Return (X, Y) of the center of cell containing provided text 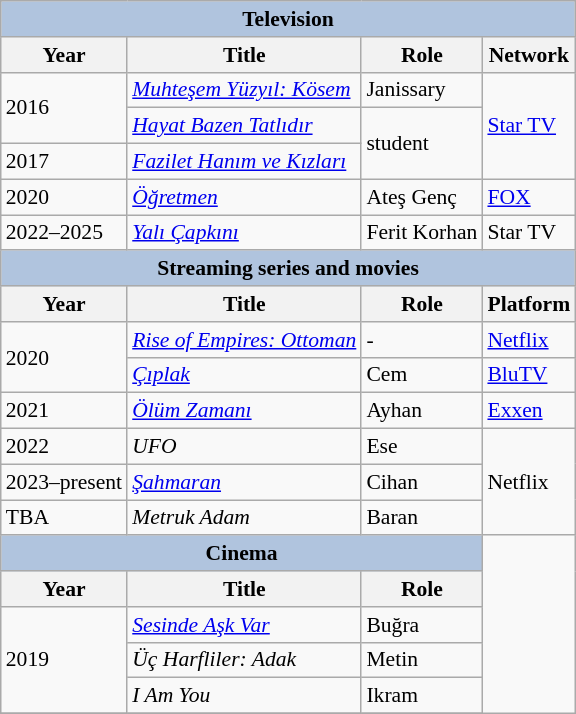
Çıplak (244, 375)
Sesinde Aşk Var (244, 625)
Fazilet Hanım ve Kızları (244, 162)
FOX (528, 197)
TBA (64, 518)
Metin (422, 660)
Cem (422, 375)
Platform (528, 304)
2022–2025 (64, 233)
Rise of Empires: Ottoman (244, 340)
Baran (422, 518)
2021 (64, 411)
UFO (244, 447)
Metruk Adam (244, 518)
2019 (64, 660)
Exxen (528, 411)
Hayat Bazen Tatlıdır (244, 126)
Ayhan (422, 411)
Üç Harfliler: Adak (244, 660)
Ateş Genç (422, 197)
Ferit Korhan (422, 233)
Cinema (242, 554)
Cihan (422, 482)
2017 (64, 162)
Şahmaran (244, 482)
Streaming series and movies (288, 269)
student (422, 144)
Network (528, 55)
Ölüm Zamanı (244, 411)
Öğretmen (244, 197)
Buğra (422, 625)
Janissary (422, 90)
Television (288, 19)
Ese (422, 447)
I Am You (244, 696)
Yalı Çapkını (244, 233)
- (422, 340)
BluTV (528, 375)
Muhteşem Yüzyıl: Kösem (244, 90)
2016 (64, 108)
2022 (64, 447)
Ikram (422, 696)
2023–present (64, 482)
